Determine the (x, y) coordinate at the center of the cell enclosing the given text.  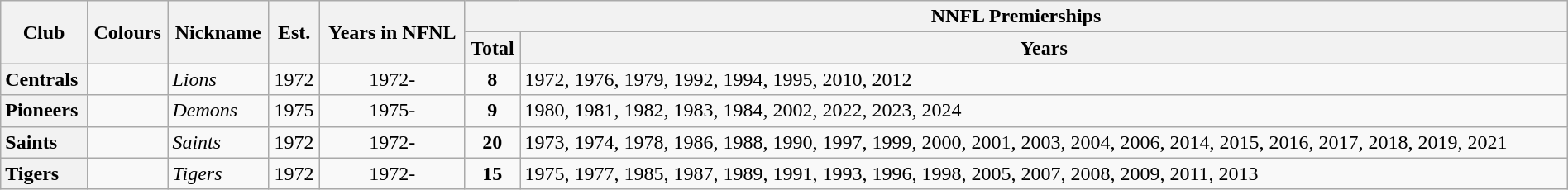
Lions (218, 79)
1975 (294, 111)
Total (493, 48)
1975, 1977, 1985, 1987, 1989, 1991, 1993, 1996, 1998, 2005, 2007, 2008, 2009, 2011, 2013 (1044, 173)
Demons (218, 111)
Centrals (45, 79)
Years (1044, 48)
8 (493, 79)
9 (493, 111)
Years in NFNL (392, 32)
1973, 1974, 1978, 1986, 1988, 1990, 1997, 1999, 2000, 2001, 2003, 2004, 2006, 2014, 2015, 2016, 2017, 2018, 2019, 2021 (1044, 142)
Pioneers (45, 111)
20 (493, 142)
1975- (392, 111)
1980, 1981, 1982, 1983, 1984, 2002, 2022, 2023, 2024 (1044, 111)
Nickname (218, 32)
Est. (294, 32)
Club (45, 32)
NNFL Premierships (1016, 17)
15 (493, 173)
Colours (127, 32)
1972, 1976, 1979, 1992, 1994, 1995, 2010, 2012 (1044, 79)
